Find where the given text appears and provide that cell's center as (x, y) coordinate. 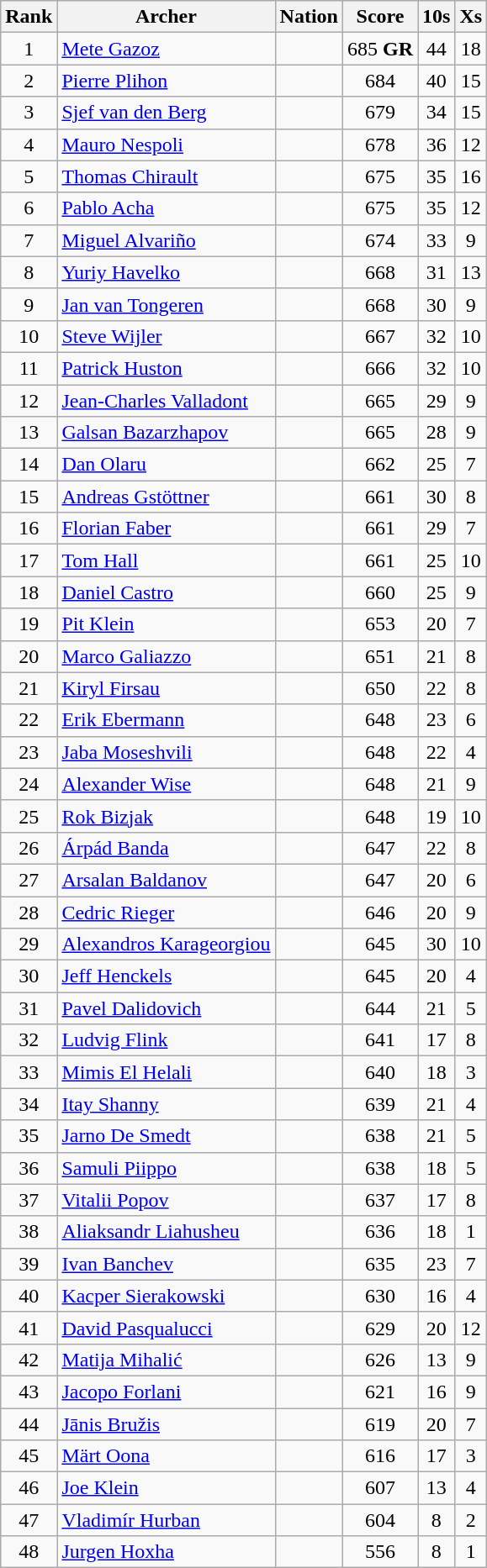
678 (380, 145)
679 (380, 113)
Steve Wijler (167, 336)
38 (29, 1232)
639 (380, 1104)
Patrick Huston (167, 368)
621 (380, 1392)
Andreas Gstöttner (167, 497)
Alexandros Karageorgiou (167, 944)
650 (380, 688)
Jacopo Forlani (167, 1392)
37 (29, 1200)
607 (380, 1488)
47 (29, 1520)
646 (380, 912)
Thomas Chirault (167, 176)
24 (29, 784)
Pavel Dalidovich (167, 1008)
39 (29, 1264)
Score (380, 17)
48 (29, 1552)
Jan van Tongeren (167, 304)
674 (380, 240)
42 (29, 1360)
Itay Shanny (167, 1104)
685 GR (380, 49)
Xs (471, 17)
604 (380, 1520)
Jean-Charles Valladont (167, 401)
Jaba Moseshvili (167, 752)
46 (29, 1488)
Märt Oona (167, 1456)
10s (437, 17)
644 (380, 1008)
Tom Hall (167, 560)
Árpád Banda (167, 848)
662 (380, 465)
Cedric Rieger (167, 912)
684 (380, 81)
Jeff Henckels (167, 976)
Pierre Plihon (167, 81)
630 (380, 1296)
Marco Galiazzo (167, 656)
41 (29, 1328)
Erik Ebermann (167, 720)
666 (380, 368)
667 (380, 336)
629 (380, 1328)
Jarno De Smedt (167, 1136)
636 (380, 1232)
Nation (309, 17)
11 (29, 368)
Sjef van den Berg (167, 113)
660 (380, 592)
Vladimír Hurban (167, 1520)
637 (380, 1200)
Arsalan Baldanov (167, 880)
Ludvig Flink (167, 1040)
626 (380, 1360)
Pit Klein (167, 624)
Jānis Bružis (167, 1424)
Matija Mihalić (167, 1360)
635 (380, 1264)
27 (29, 880)
Vitalii Popov (167, 1200)
641 (380, 1040)
Mauro Nespoli (167, 145)
Galsan Bazarzhapov (167, 433)
Dan Olaru (167, 465)
640 (380, 1072)
Kiryl Firsau (167, 688)
Kacper Sierakowski (167, 1296)
Joe Klein (167, 1488)
Yuriy Havelko (167, 272)
Aliaksandr Liahusheu (167, 1232)
26 (29, 848)
45 (29, 1456)
Miguel Alvariño (167, 240)
Mimis El Helali (167, 1072)
Alexander Wise (167, 784)
Florian Faber (167, 529)
Daniel Castro (167, 592)
651 (380, 656)
Rok Bizjak (167, 816)
556 (380, 1552)
Rank (29, 17)
653 (380, 624)
David Pasqualucci (167, 1328)
43 (29, 1392)
Jurgen Hoxha (167, 1552)
Mete Gazoz (167, 49)
Pablo Acha (167, 208)
619 (380, 1424)
14 (29, 465)
616 (380, 1456)
Samuli Piippo (167, 1168)
Archer (167, 17)
Ivan Banchev (167, 1264)
